Identify which cell holds the provided text, then report its [x, y] central coordinate. 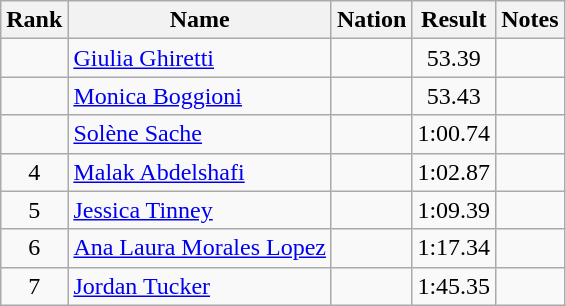
1:45.35 [454, 286]
Jessica Tinney [200, 210]
Result [454, 20]
Rank [34, 20]
53.39 [454, 58]
Notes [530, 20]
Giulia Ghiretti [200, 58]
53.43 [454, 96]
Name [200, 20]
4 [34, 172]
1:00.74 [454, 134]
Nation [371, 20]
6 [34, 248]
1:02.87 [454, 172]
7 [34, 286]
Monica Boggioni [200, 96]
Malak Abdelshafi [200, 172]
Solène Sache [200, 134]
Jordan Tucker [200, 286]
1:09.39 [454, 210]
5 [34, 210]
1:17.34 [454, 248]
Ana Laura Morales Lopez [200, 248]
